Pinpoint the cell where the given text exists, returning its [X, Y] midpoint coordinate. 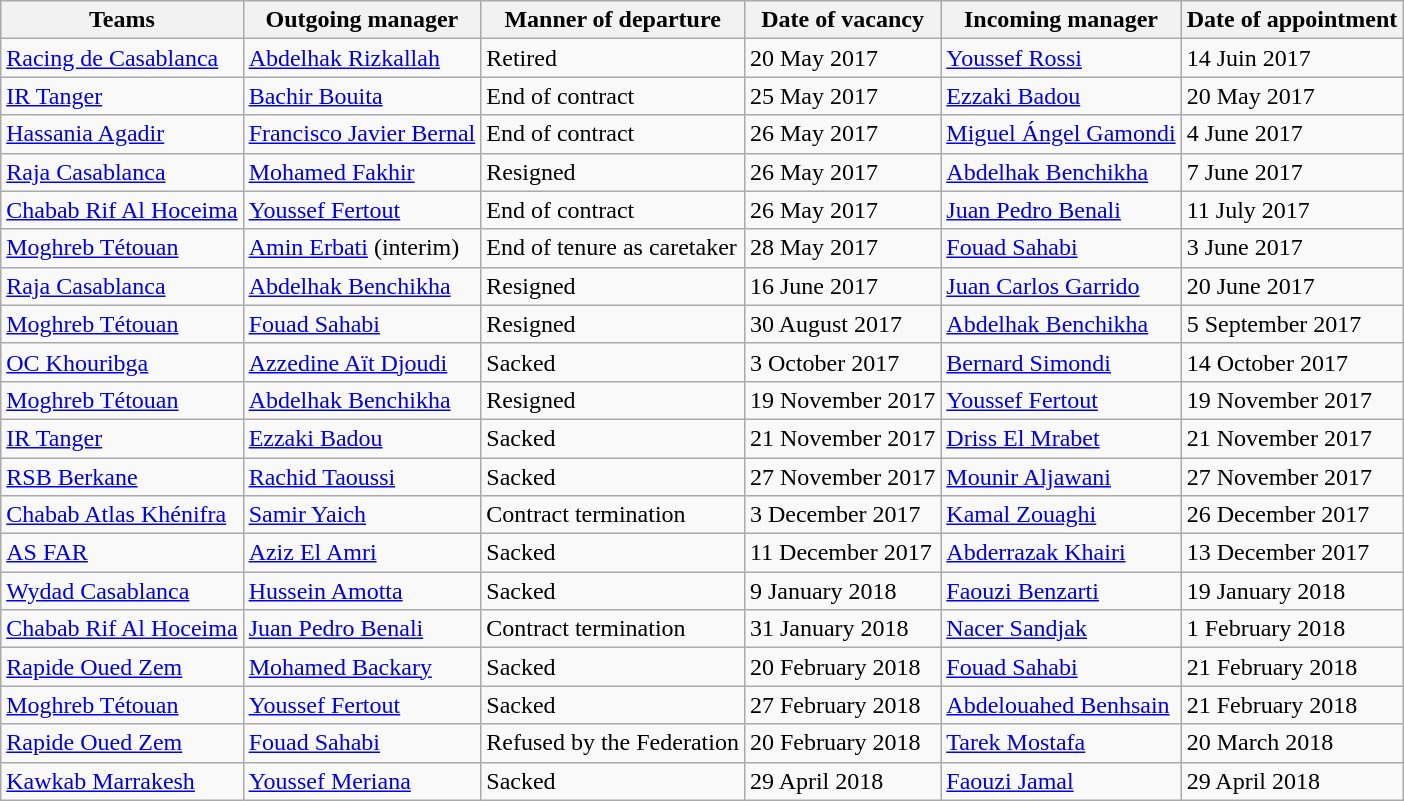
30 August 2017 [842, 324]
Hussein Amotta [362, 591]
Retired [613, 58]
Mohamed Fakhir [362, 172]
Azzedine Aït Djoudi [362, 362]
16 June 2017 [842, 286]
26 December 2017 [1292, 515]
Refused by the Federation [613, 743]
Mohamed Backary [362, 667]
End of tenure as caretaker [613, 248]
20 March 2018 [1292, 743]
Abderrazak Khairi [1061, 553]
3 October 2017 [842, 362]
1 February 2018 [1292, 629]
Manner of departure [613, 20]
Youssef Meriana [362, 781]
Driss El Mrabet [1061, 438]
27 February 2018 [842, 705]
Date of appointment [1292, 20]
28 May 2017 [842, 248]
13 December 2017 [1292, 553]
Bachir Bouita [362, 96]
Rachid Taoussi [362, 477]
Nacer Sandjak [1061, 629]
Chabab Atlas Khénifra [122, 515]
Aziz El Amri [362, 553]
19 January 2018 [1292, 591]
Abdelouahed Benhsain [1061, 705]
Faouzi Jamal [1061, 781]
14 October 2017 [1292, 362]
5 September 2017 [1292, 324]
14 Juin 2017 [1292, 58]
Miguel Ángel Gamondi [1061, 134]
Faouzi Benzarti [1061, 591]
9 January 2018 [842, 591]
31 January 2018 [842, 629]
Francisco Javier Bernal [362, 134]
Youssef Rossi [1061, 58]
Abdelhak Rizkallah [362, 58]
Tarek Mostafa [1061, 743]
Kamal Zouaghi [1061, 515]
11 July 2017 [1292, 210]
3 December 2017 [842, 515]
Wydad Casablanca [122, 591]
Bernard Simondi [1061, 362]
Incoming manager [1061, 20]
Date of vacancy [842, 20]
7 June 2017 [1292, 172]
Samir Yaich [362, 515]
11 December 2017 [842, 553]
3 June 2017 [1292, 248]
Juan Carlos Garrido [1061, 286]
20 June 2017 [1292, 286]
Kawkab Marrakesh [122, 781]
Hassania Agadir [122, 134]
AS FAR [122, 553]
Mounir Aljawani [1061, 477]
Outgoing manager [362, 20]
RSB Berkane [122, 477]
25 May 2017 [842, 96]
OC Khouribga [122, 362]
Amin Erbati (interim) [362, 248]
Teams [122, 20]
4 June 2017 [1292, 134]
Racing de Casablanca [122, 58]
